Return (X, Y) of the center of cell containing provided text 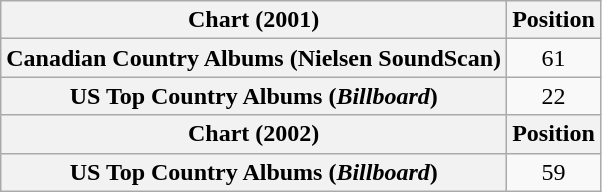
22 (554, 96)
59 (554, 172)
Chart (2001) (254, 20)
Chart (2002) (254, 134)
61 (554, 58)
Canadian Country Albums (Nielsen SoundScan) (254, 58)
